Return the [X, Y] coordinate for the center point of the cell that contains the specified text.  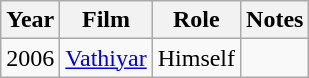
Vathiyar [106, 58]
2006 [30, 58]
Year [30, 20]
Notes [275, 20]
Film [106, 20]
Himself [196, 58]
Role [196, 20]
